Determine the [x, y] coordinate at the center of the cell enclosing the given text.  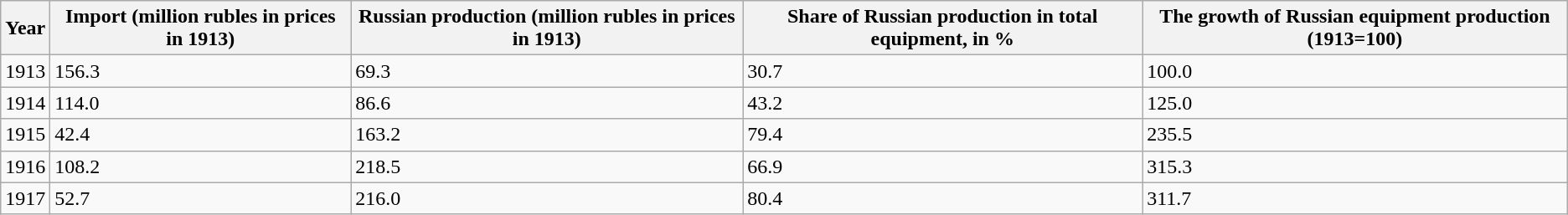
80.4 [943, 198]
1916 [25, 166]
114.0 [201, 103]
52.7 [201, 198]
79.4 [943, 135]
Year [25, 28]
315.3 [1355, 166]
156.3 [201, 71]
30.7 [943, 71]
108.2 [201, 166]
100.0 [1355, 71]
43.2 [943, 103]
163.2 [547, 135]
69.3 [547, 71]
1917 [25, 198]
235.5 [1355, 135]
86.6 [547, 103]
1913 [25, 71]
42.4 [201, 135]
Russian production (million rubles in prices in 1913) [547, 28]
1914 [25, 103]
The growth of Russian equipment production (1913=100) [1355, 28]
Share of Russian production in total equipment, in % [943, 28]
66.9 [943, 166]
125.0 [1355, 103]
216.0 [547, 198]
1915 [25, 135]
311.7 [1355, 198]
218.5 [547, 166]
Import (million rubles in prices in 1913) [201, 28]
